From the cell containing the given text, extract its center point as (X, Y) coordinate. 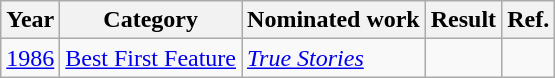
Best First Feature (151, 58)
True Stories (334, 58)
Result (463, 20)
1986 (30, 58)
Year (30, 20)
Ref. (528, 20)
Category (151, 20)
Nominated work (334, 20)
